Search for the cell housing the specified text and yield its (X, Y) center coordinate. 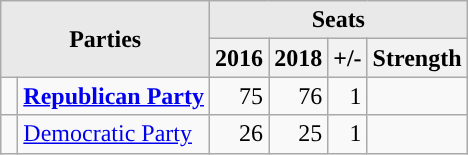
2016 (240, 58)
Democratic Party (114, 134)
Parties (106, 39)
2018 (298, 58)
75 (240, 96)
25 (298, 134)
Seats (338, 20)
Strength (417, 58)
+/- (348, 58)
76 (298, 96)
26 (240, 134)
Republican Party (114, 96)
